Provide the (X, Y) coordinate of the cell's center where the given text is located.  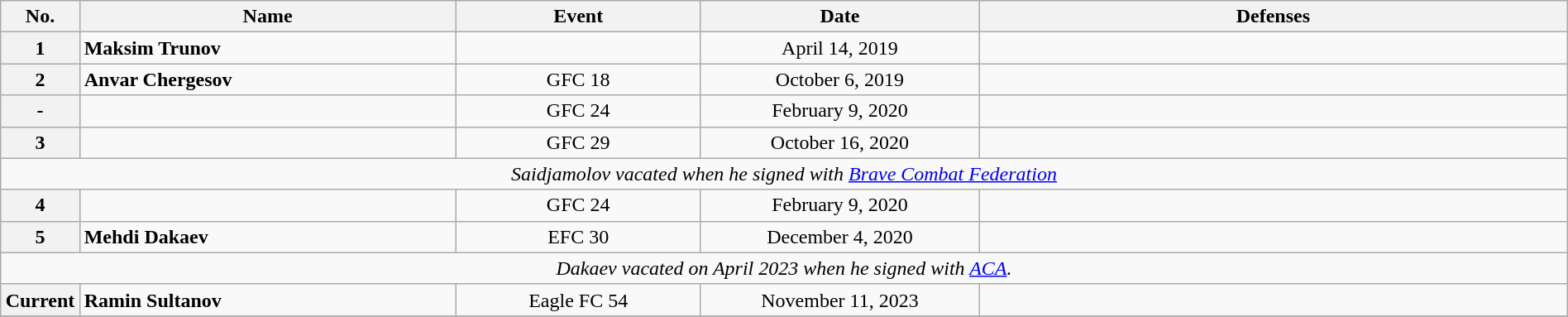
Date (839, 17)
Eagle FC 54 (579, 300)
December 4, 2020 (839, 237)
Saidjamolov vacated when he signed with Brave Combat Federation (784, 174)
Dakaev vacated on April 2023 when he signed with ACA. (784, 268)
1 (40, 48)
Mehdi Dakaev (268, 237)
April 14, 2019 (839, 48)
EFC 30 (579, 237)
3 (40, 142)
No. (40, 17)
GFC 29 (579, 142)
4 (40, 205)
October 16, 2020 (839, 142)
October 6, 2019 (839, 79)
Event (579, 17)
Current (40, 300)
- (40, 111)
November 11, 2023 (839, 300)
Ramin Sultanov (268, 300)
Anvar Chergesov (268, 79)
5 (40, 237)
Defenses (1274, 17)
Name (268, 17)
GFC 18 (579, 79)
2 (40, 79)
Maksim Trunov (268, 48)
